Determine the (X, Y) coordinate at the center of the cell enclosing the given text.  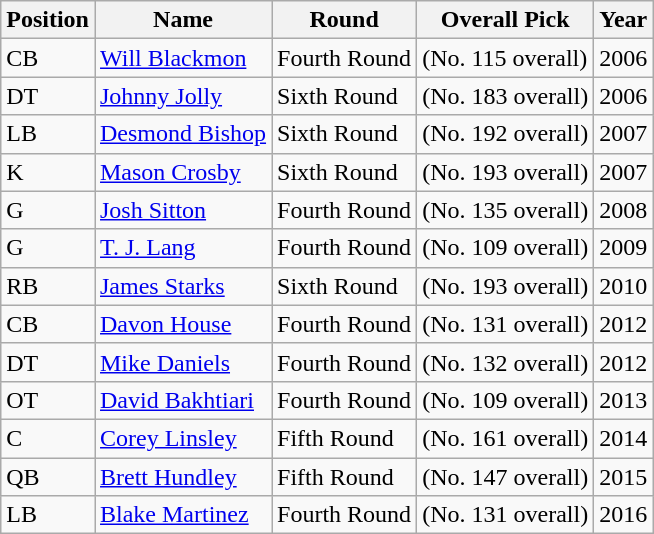
2013 (624, 400)
(No. 192 overall) (506, 134)
Brett Hundley (182, 477)
James Starks (182, 286)
(No. 147 overall) (506, 477)
T. J. Lang (182, 248)
QB (48, 477)
2014 (624, 438)
Will Blackmon (182, 58)
K (48, 172)
Josh Sitton (182, 210)
2015 (624, 477)
Name (182, 20)
Mason Crosby (182, 172)
2010 (624, 286)
Blake Martinez (182, 515)
David Bakhtiari (182, 400)
Davon House (182, 324)
2016 (624, 515)
2008 (624, 210)
Year (624, 20)
Overall Pick (506, 20)
Johnny Jolly (182, 96)
Position (48, 20)
Mike Daniels (182, 362)
(No. 135 overall) (506, 210)
OT (48, 400)
(No. 132 overall) (506, 362)
Round (344, 20)
Corey Linsley (182, 438)
C (48, 438)
(No. 183 overall) (506, 96)
Desmond Bishop (182, 134)
(No. 161 overall) (506, 438)
2009 (624, 248)
RB (48, 286)
(No. 115 overall) (506, 58)
